Capture the cell that displays the provided text and extract its [x, y] central coordinate. 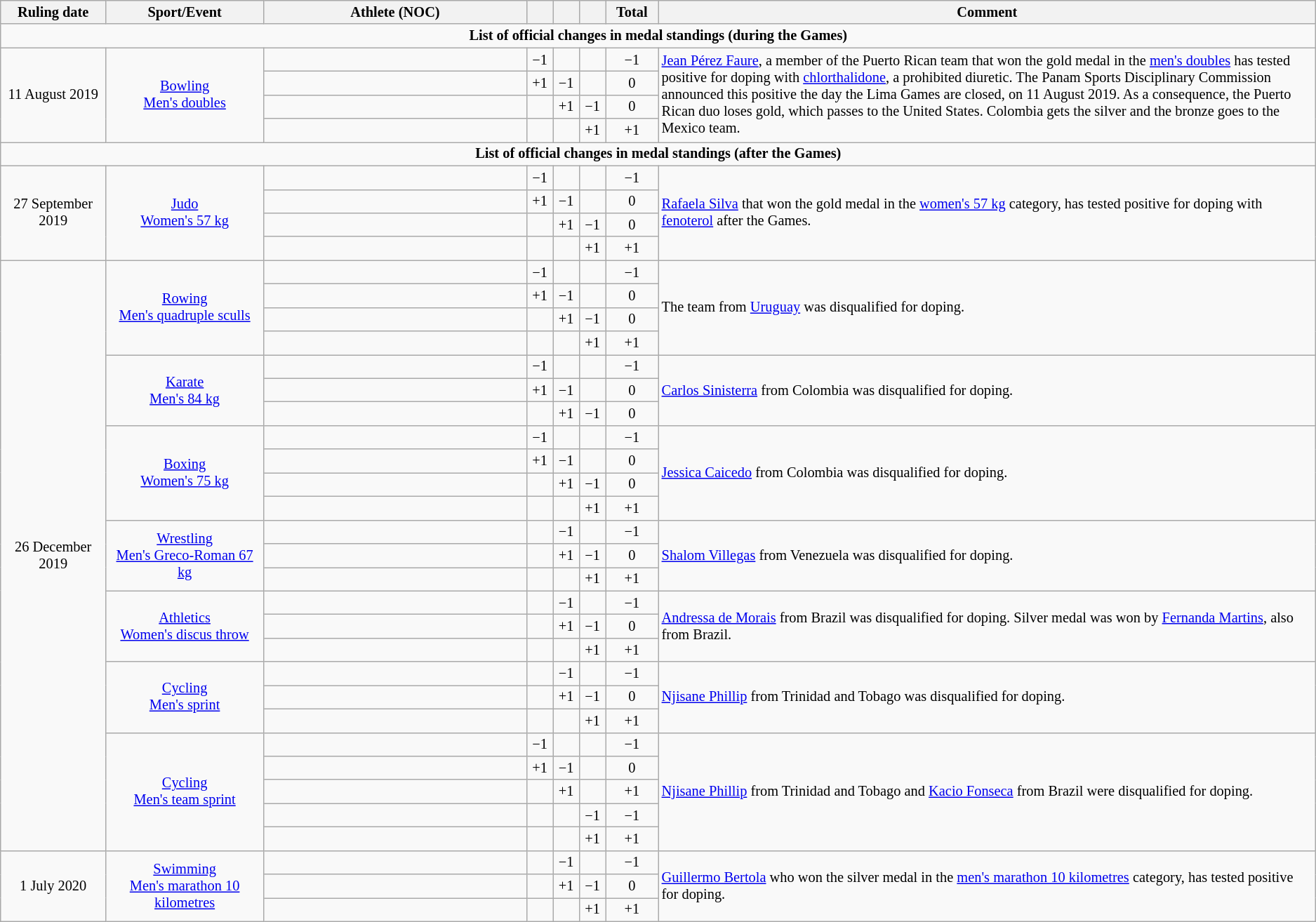
Sport/Event [185, 12]
BoxingWomen's 75 kg [185, 473]
RowingMen's quadruple sculls [185, 307]
BowlingMen's doubles [185, 95]
27 September 2019 [53, 213]
List of official changes in medal standings (after the Games) [658, 154]
Guillermo Bertola who won the silver medal in the men's marathon 10 kilometres category, has tested positive for doping. [987, 886]
CyclingMen's team sprint [185, 791]
SwimmingMen's marathon 10 kilometres [185, 886]
Ruling date [53, 12]
Total [632, 12]
Jessica Caicedo from Colombia was disqualified for doping. [987, 473]
The team from Uruguay was disqualified for doping. [987, 307]
1 July 2020 [53, 886]
Njisane Phillip from Trinidad and Tobago was disqualified for doping. [987, 697]
Carlos Sinisterra from Colombia was disqualified for doping. [987, 390]
Comment [987, 12]
AthleticsWomen's discus throw [185, 626]
26 December 2019 [53, 556]
JudoWomen's 57 kg [185, 213]
Njisane Phillip from Trinidad and Tobago and Kacio Fonseca from Brazil were disqualified for doping. [987, 791]
11 August 2019 [53, 95]
Athlete (NOC) [396, 12]
Shalom Villegas from Venezuela was disqualified for doping. [987, 556]
KarateMen's 84 kg [185, 390]
Andressa de Morais from Brazil was disqualified for doping. Silver medal was won by Fernanda Martins, also from Brazil. [987, 626]
List of official changes in medal standings (during the Games) [658, 36]
Rafaela Silva that won the gold medal in the women's 57 kg category, has tested positive for doping with fenoterol after the Games. [987, 213]
CyclingMen's sprint [185, 697]
WrestlingMen's Greco-Roman 67 kg [185, 556]
